Return the [X, Y] coordinate for the center point of the cell that contains the specified text.  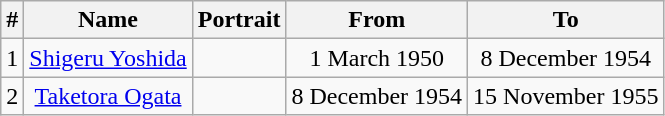
1 [12, 58]
Name [108, 20]
# [12, 20]
To [566, 20]
Portrait [239, 20]
2 [12, 96]
From [377, 20]
Taketora Ogata [108, 96]
Shigeru Yoshida [108, 58]
15 November 1955 [566, 96]
1 March 1950 [377, 58]
